Pinpoint the cell where the given text exists, returning its [X, Y] midpoint coordinate. 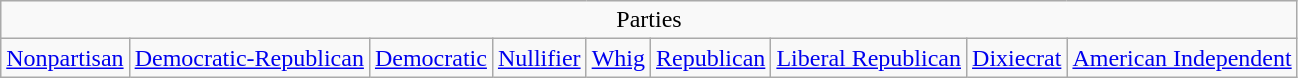
American Independent [1182, 58]
Dixiecrat [1017, 58]
Republican [711, 58]
Liberal Republican [869, 58]
Parties [649, 20]
Nonpartisan [65, 58]
Democratic-Republican [249, 58]
Whig [618, 58]
Nullifier [539, 58]
Democratic [430, 58]
